Return the [X, Y] coordinate for the center point of the cell that contains the specified text.  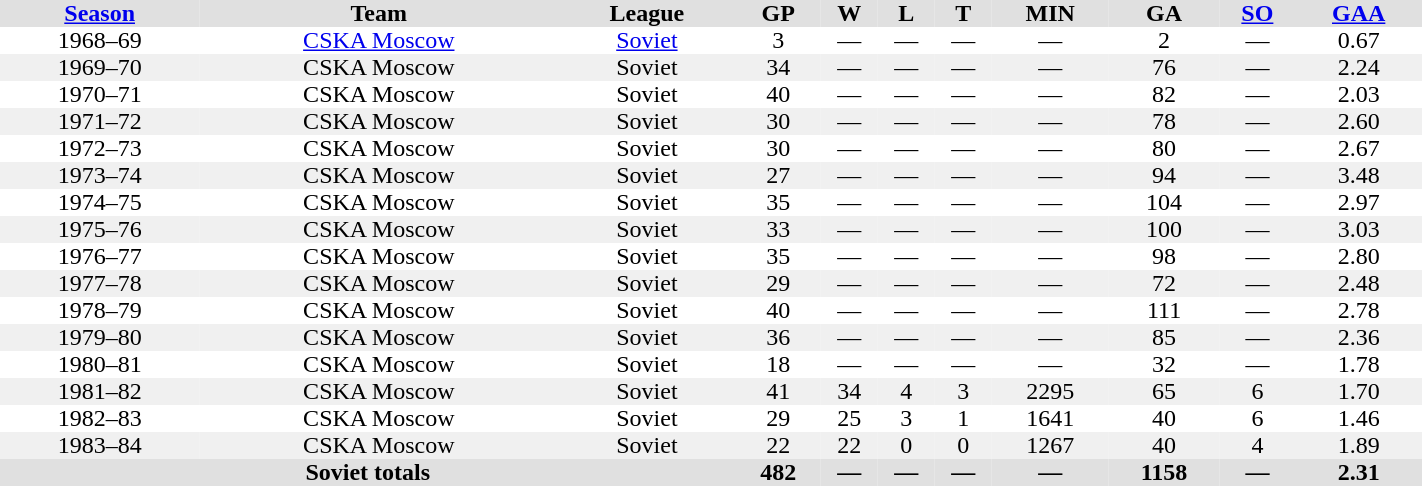
1267 [1050, 446]
2.03 [1358, 94]
1978–79 [100, 310]
1971–72 [100, 122]
Team [378, 14]
1.89 [1358, 446]
W [850, 14]
27 [778, 176]
T [964, 14]
1981–82 [100, 392]
3.03 [1358, 230]
1983–84 [100, 446]
1968–69 [100, 40]
3.48 [1358, 176]
GP [778, 14]
1 [964, 418]
1641 [1050, 418]
2.60 [1358, 122]
85 [1164, 338]
78 [1164, 122]
18 [778, 364]
1.78 [1358, 364]
104 [1164, 202]
72 [1164, 284]
2.36 [1358, 338]
36 [778, 338]
Season [100, 14]
1976–77 [100, 256]
1972–73 [100, 148]
25 [850, 418]
41 [778, 392]
SO [1257, 14]
GAA [1358, 14]
94 [1164, 176]
2.78 [1358, 310]
80 [1164, 148]
2.67 [1358, 148]
2.24 [1358, 68]
GA [1164, 14]
MIN [1050, 14]
100 [1164, 230]
2 [1164, 40]
65 [1164, 392]
1974–75 [100, 202]
76 [1164, 68]
1977–78 [100, 284]
1975–76 [100, 230]
82 [1164, 94]
111 [1164, 310]
1.46 [1358, 418]
2.48 [1358, 284]
League [646, 14]
98 [1164, 256]
2.80 [1358, 256]
1979–80 [100, 338]
32 [1164, 364]
1970–71 [100, 94]
Soviet totals [368, 472]
33 [778, 230]
2.97 [1358, 202]
482 [778, 472]
1982–83 [100, 418]
1158 [1164, 472]
1969–70 [100, 68]
2.31 [1358, 472]
1.70 [1358, 392]
2295 [1050, 392]
1973–74 [100, 176]
0.67 [1358, 40]
L [906, 14]
1980–81 [100, 364]
